Pinpoint the cell where the given text exists, returning its [x, y] midpoint coordinate. 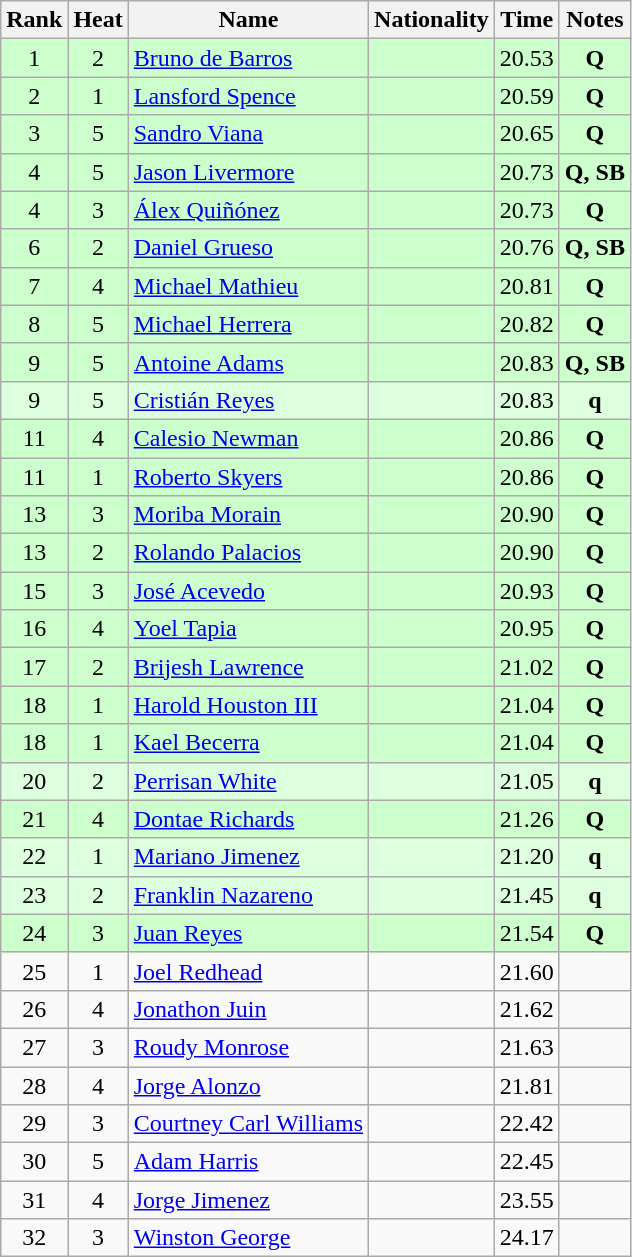
20.93 [526, 591]
Jorge Alonzo [248, 1085]
6 [34, 248]
8 [34, 324]
20.81 [526, 286]
Cristián Reyes [248, 400]
20 [34, 781]
Franklin Nazareno [248, 895]
Juan Reyes [248, 933]
Dontae Richards [248, 819]
24 [34, 933]
Jorge Jimenez [248, 1200]
Joel Redhead [248, 971]
Rolando Palacios [248, 553]
7 [34, 286]
Michael Herrera [248, 324]
Álex Quiñónez [248, 210]
Antoine Adams [248, 362]
17 [34, 667]
31 [34, 1200]
Heat [98, 20]
15 [34, 591]
Roberto Skyers [248, 477]
José Acevedo [248, 591]
Sandro Viana [248, 134]
20.65 [526, 134]
21.26 [526, 819]
20.82 [526, 324]
21.05 [526, 781]
22.45 [526, 1162]
Perrisan White [248, 781]
Winston George [248, 1238]
16 [34, 629]
21.62 [526, 1009]
21.60 [526, 971]
28 [34, 1085]
Notes [594, 20]
25 [34, 971]
Moriba Morain [248, 515]
20.76 [526, 248]
21.02 [526, 667]
Michael Mathieu [248, 286]
Nationality [432, 20]
21.63 [526, 1047]
Brijesh Lawrence [248, 667]
Roudy Monrose [248, 1047]
22 [34, 857]
Kael Becerra [248, 743]
21.81 [526, 1085]
23.55 [526, 1200]
Courtney Carl Williams [248, 1124]
20.59 [526, 96]
30 [34, 1162]
Adam Harris [248, 1162]
Yoel Tapia [248, 629]
21.20 [526, 857]
22.42 [526, 1124]
20.53 [526, 58]
21.45 [526, 895]
Bruno de Barros [248, 58]
Mariano Jimenez [248, 857]
Jason Livermore [248, 172]
Rank [34, 20]
23 [34, 895]
21.54 [526, 933]
Daniel Grueso [248, 248]
32 [34, 1238]
27 [34, 1047]
Harold Houston III [248, 705]
Lansford Spence [248, 96]
26 [34, 1009]
Time [526, 20]
21 [34, 819]
20.95 [526, 629]
Calesio Newman [248, 438]
24.17 [526, 1238]
Name [248, 20]
Jonathon Juin [248, 1009]
29 [34, 1124]
